Provide the [X, Y] coordinate of the cell's center where the given text is located.  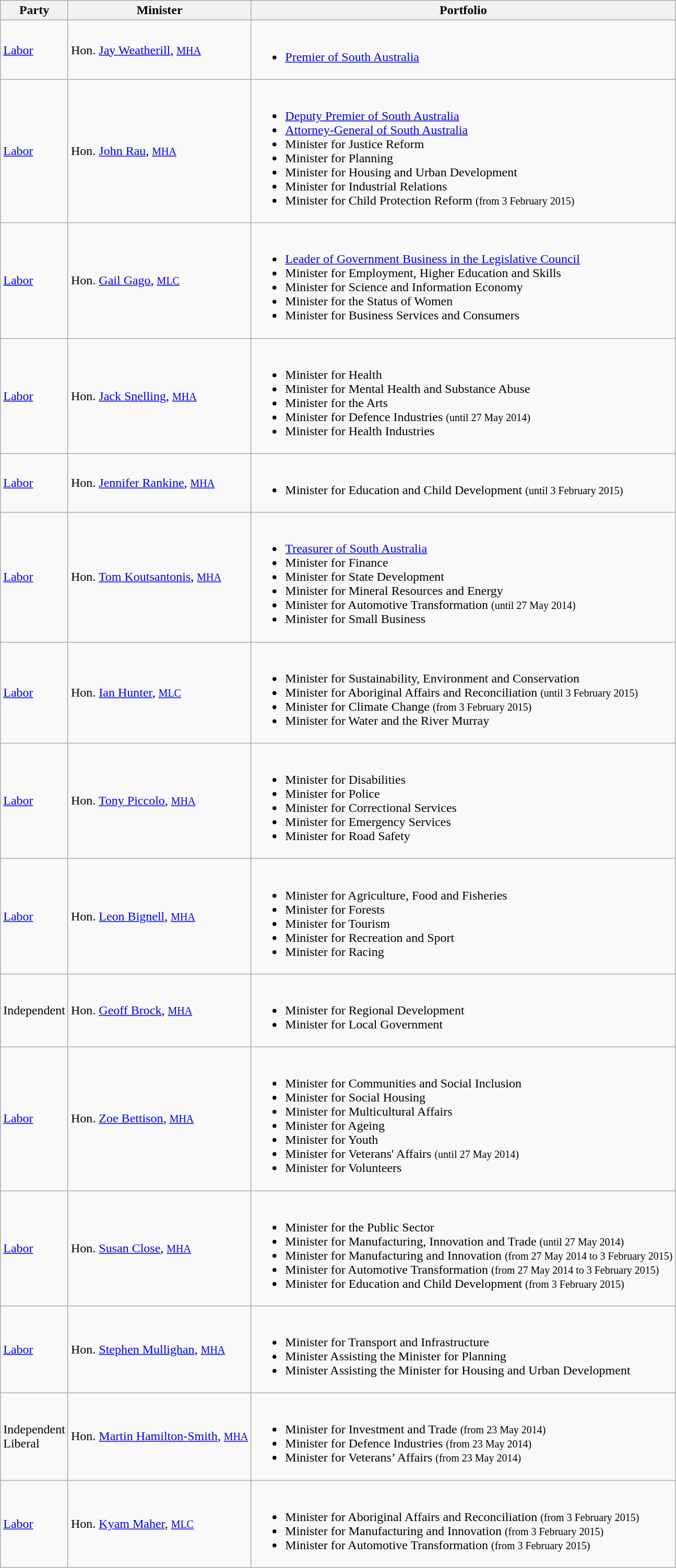
Hon. Stephen Mullighan, MHA [159, 1349]
Hon. Tom Koutsantonis, MHA [159, 577]
Hon. Jennifer Rankine, MHA [159, 483]
Hon. Geoff Brock, MHA [159, 1010]
Portfolio [464, 10]
Premier of South Australia [464, 50]
Hon. Jack Snelling, MHA [159, 396]
Minister for Agriculture, Food and FisheriesMinister for ForestsMinister for TourismMinister for Recreation and SportMinister for Racing [464, 916]
IndependentLiberal [34, 1437]
Hon. Ian Hunter, MLC [159, 692]
Hon. Gail Gago, MLC [159, 281]
Hon. Jay Weatherill, MHA [159, 50]
Hon. Leon Bignell, MHA [159, 916]
Minister for DisabilitiesMinister for PoliceMinister for Correctional ServicesMinister for Emergency ServicesMinister for Road Safety [464, 800]
Hon. Susan Close, MHA [159, 1248]
Hon. Zoe Bettison, MHA [159, 1119]
Hon. Martin Hamilton-Smith, MHA [159, 1437]
Hon. John Rau, MHA [159, 151]
Party [34, 10]
Hon. Tony Piccolo, MHA [159, 800]
Independent [34, 1010]
Minister [159, 10]
Hon. Kyam Maher, MLC [159, 1524]
Minister for Regional DevelopmentMinister for Local Government [464, 1010]
Minister for Education and Child Development (until 3 February 2015) [464, 483]
